Capture the cell that displays the provided text and extract its [x, y] central coordinate. 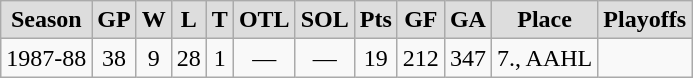
GA [468, 20]
OTL [264, 20]
GP [114, 20]
9 [154, 58]
W [154, 20]
T [220, 20]
1987-88 [46, 58]
19 [376, 58]
Place [544, 20]
GF [420, 20]
28 [188, 58]
Pts [376, 20]
Playoffs [645, 20]
1 [220, 58]
SOL [324, 20]
347 [468, 58]
L [188, 20]
212 [420, 58]
38 [114, 58]
7., AAHL [544, 58]
Season [46, 20]
